Pinpoint the cell where the given text exists, returning its [X, Y] midpoint coordinate. 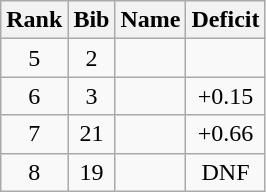
Bib [92, 20]
21 [92, 134]
7 [34, 134]
+0.66 [226, 134]
2 [92, 58]
3 [92, 96]
+0.15 [226, 96]
Name [150, 20]
DNF [226, 172]
Deficit [226, 20]
8 [34, 172]
5 [34, 58]
6 [34, 96]
19 [92, 172]
Rank [34, 20]
